Detect which cell encompasses the target text, then output its (x, y) center coordinate. 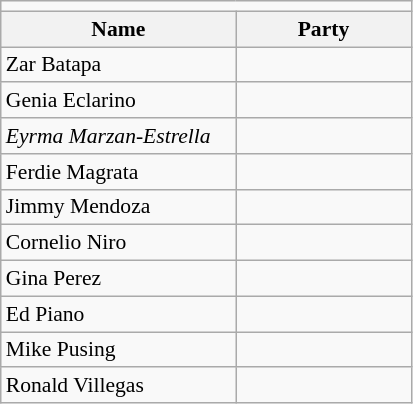
Ronald Villegas (118, 386)
Genia Eclarino (118, 101)
Jimmy Mendoza (118, 207)
Gina Perez (118, 279)
Cornelio Niro (118, 243)
Ferdie Magrata (118, 172)
Zar Batapa (118, 65)
Eyrma Marzan-Estrella (118, 136)
Name (118, 29)
Mike Pusing (118, 350)
Party (324, 29)
Ed Piano (118, 314)
